Determine the [X, Y] coordinate at the center of the cell enclosing the given text.  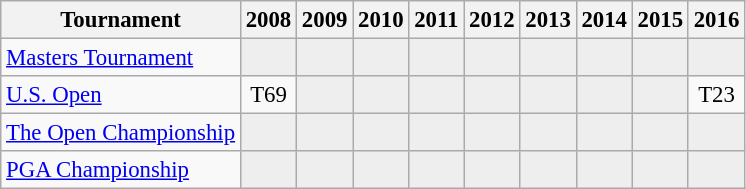
PGA Championship [121, 170]
Masters Tournament [121, 58]
2016 [716, 20]
2009 [325, 20]
T23 [716, 95]
2010 [381, 20]
The Open Championship [121, 133]
2015 [660, 20]
2011 [436, 20]
Tournament [121, 20]
2014 [604, 20]
T69 [268, 95]
2012 [492, 20]
U.S. Open [121, 95]
2008 [268, 20]
2013 [548, 20]
